Locate the cell with the specified text and output its [X, Y] center coordinate. 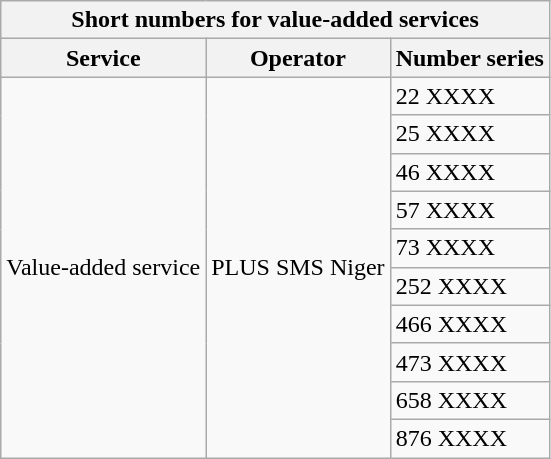
PLUS SMS Niger [298, 268]
466 XXXX [470, 324]
252 XXXX [470, 286]
473 XXXX [470, 362]
73 XXXX [470, 248]
46 XXXX [470, 172]
Short numbers for value-added services [276, 20]
876 XXXX [470, 438]
22 XXXX [470, 96]
Operator [298, 58]
Value-added service [104, 268]
25 XXXX [470, 134]
57 XXXX [470, 210]
658 XXXX [470, 400]
Number series [470, 58]
Service [104, 58]
